Return the (x, y) coordinate for the center point of the cell that contains the specified text.  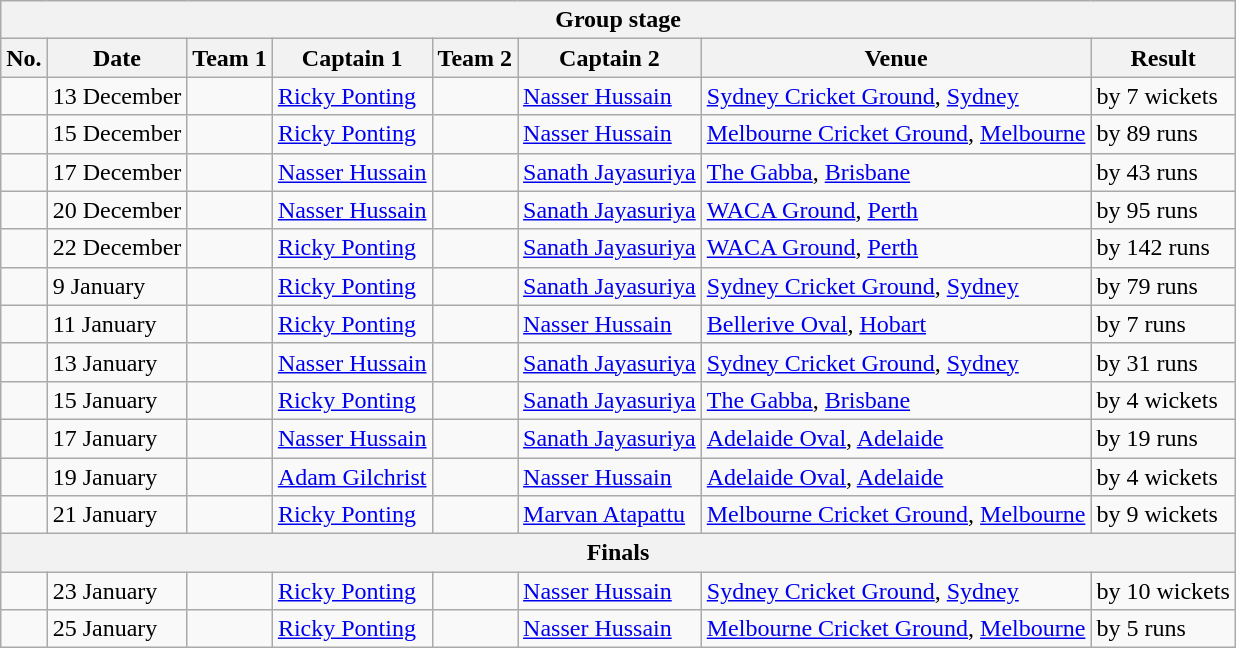
by 31 runs (1163, 362)
Date (117, 58)
by 79 runs (1163, 286)
15 December (117, 134)
11 January (117, 324)
Finals (618, 553)
13 January (117, 362)
Team 1 (230, 58)
Group stage (618, 20)
Captain 1 (352, 58)
Team 2 (475, 58)
19 January (117, 477)
15 January (117, 400)
by 7 runs (1163, 324)
Marvan Atapattu (610, 515)
by 142 runs (1163, 248)
13 December (117, 96)
by 7 wickets (1163, 96)
9 January (117, 286)
No. (24, 58)
by 9 wickets (1163, 515)
Result (1163, 58)
by 5 runs (1163, 629)
by 19 runs (1163, 438)
20 December (117, 210)
25 January (117, 629)
by 89 runs (1163, 134)
Venue (896, 58)
23 January (117, 591)
Captain 2 (610, 58)
17 January (117, 438)
22 December (117, 248)
by 10 wickets (1163, 591)
Adam Gilchrist (352, 477)
Bellerive Oval, Hobart (896, 324)
21 January (117, 515)
by 95 runs (1163, 210)
17 December (117, 172)
by 43 runs (1163, 172)
